Return [X, Y] of the center of cell containing provided text 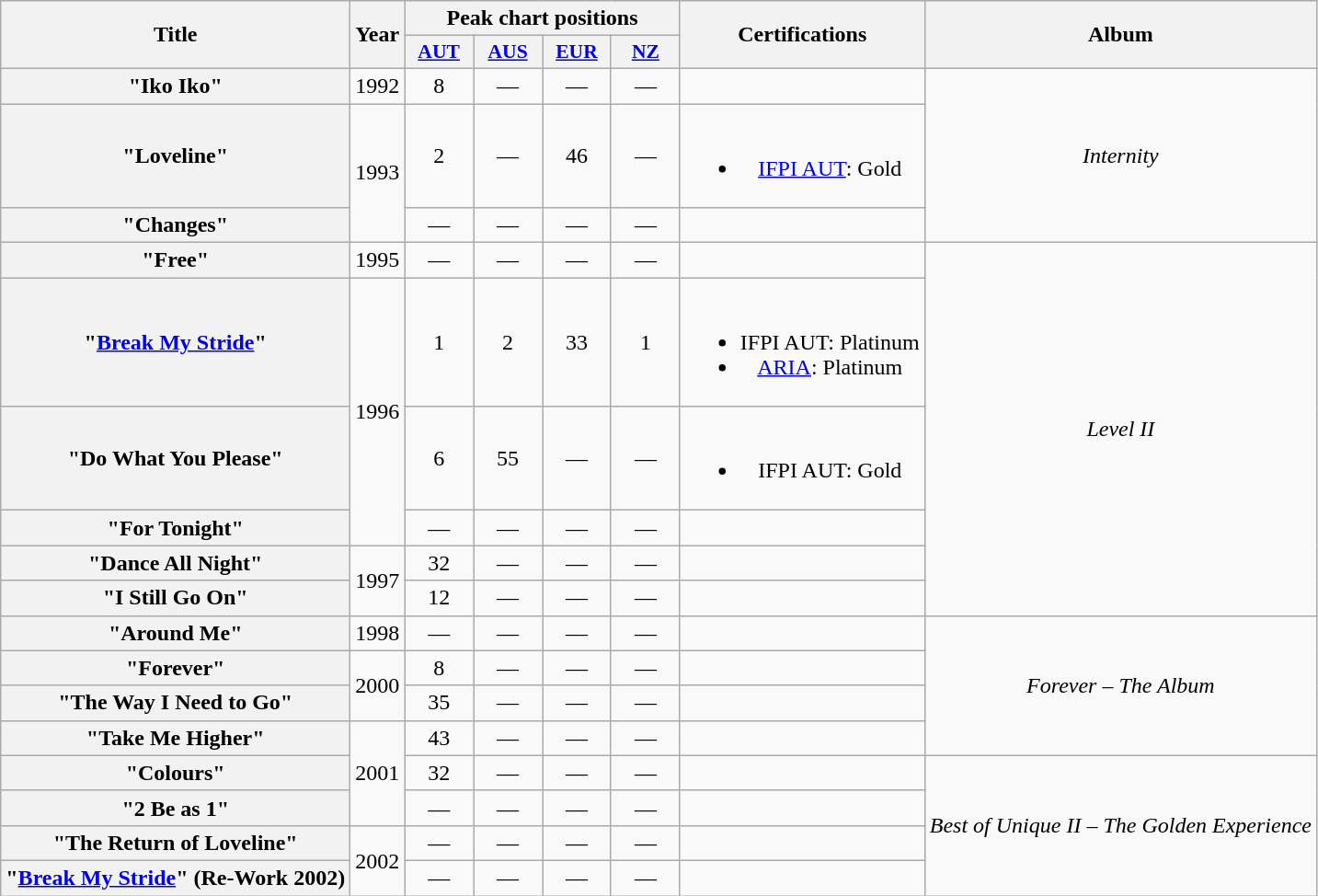
1997 [377, 580]
"Forever" [176, 668]
"I Still Go On" [176, 598]
NZ [646, 52]
2001 [377, 773]
"The Return of Loveline" [176, 843]
1992 [377, 86]
Album [1120, 35]
"The Way I Need to Go" [176, 703]
Internity [1120, 155]
Forever – The Album [1120, 685]
"Loveline" [176, 155]
1995 [377, 260]
IFPI AUT: PlatinumARIA: Platinum [802, 342]
"Take Me Higher" [176, 738]
55 [508, 458]
AUS [508, 52]
"Free" [176, 260]
"Around Me" [176, 633]
2002 [377, 860]
"Iko Iko" [176, 86]
"Break My Stride" [176, 342]
35 [440, 703]
1993 [377, 173]
12 [440, 598]
Level II [1120, 429]
46 [578, 155]
"Do What You Please" [176, 458]
43 [440, 738]
EUR [578, 52]
"For Tonight" [176, 528]
Best of Unique II – The Golden Experience [1120, 825]
33 [578, 342]
"Break My Stride" (Re-Work 2002) [176, 878]
"Colours" [176, 773]
"Dance All Night" [176, 563]
6 [440, 458]
Year [377, 35]
"2 Be as 1" [176, 808]
"Changes" [176, 225]
AUT [440, 52]
Certifications [802, 35]
1996 [377, 412]
Peak chart positions [543, 18]
1998 [377, 633]
Title [176, 35]
2000 [377, 685]
